Provide the [X, Y] coordinate of the cell's center where the given text is located.  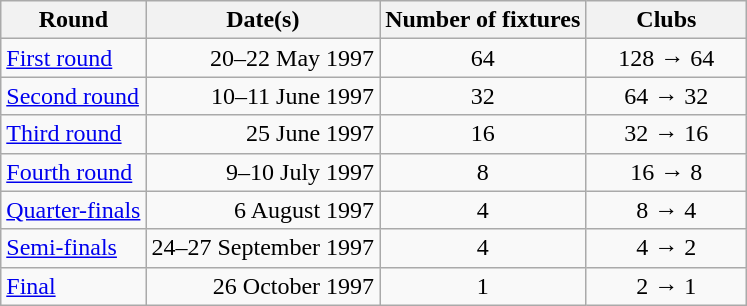
Final [74, 286]
Clubs [666, 20]
First round [74, 58]
Quarter-finals [74, 210]
Semi-finals [74, 248]
4 → 2 [666, 248]
Round [74, 20]
6 August 1997 [263, 210]
128 → 64 [666, 58]
Fourth round [74, 172]
64 [483, 58]
Third round [74, 134]
2 → 1 [666, 286]
Date(s) [263, 20]
20–22 May 1997 [263, 58]
24–27 September 1997 [263, 248]
64 → 32 [666, 96]
25 June 1997 [263, 134]
16 → 8 [666, 172]
26 October 1997 [263, 286]
32 [483, 96]
Number of fixtures [483, 20]
32 → 16 [666, 134]
10–11 June 1997 [263, 96]
16 [483, 134]
9–10 July 1997 [263, 172]
Second round [74, 96]
8 [483, 172]
8 → 4 [666, 210]
1 [483, 286]
